Return the [X, Y] coordinate for the center point of the cell that contains the specified text.  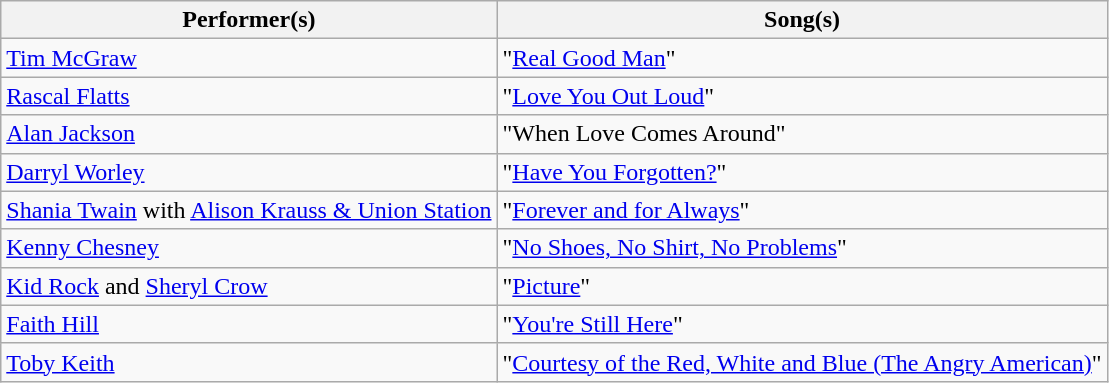
"Picture" [802, 286]
"You're Still Here" [802, 324]
"Love You Out Loud" [802, 96]
Darryl Worley [249, 172]
"Have You Forgotten?" [802, 172]
"When Love Comes Around" [802, 134]
Toby Keith [249, 362]
Kenny Chesney [249, 248]
"Real Good Man" [802, 58]
Shania Twain with Alison Krauss & Union Station [249, 210]
Alan Jackson [249, 134]
"No Shoes, No Shirt, No Problems" [802, 248]
Kid Rock and Sheryl Crow [249, 286]
"Forever and for Always" [802, 210]
Rascal Flatts [249, 96]
Faith Hill [249, 324]
Song(s) [802, 20]
Tim McGraw [249, 58]
Performer(s) [249, 20]
"Courtesy of the Red, White and Blue (The Angry American)" [802, 362]
